Determine the (X, Y) coordinate at the center of the cell enclosing the given text.  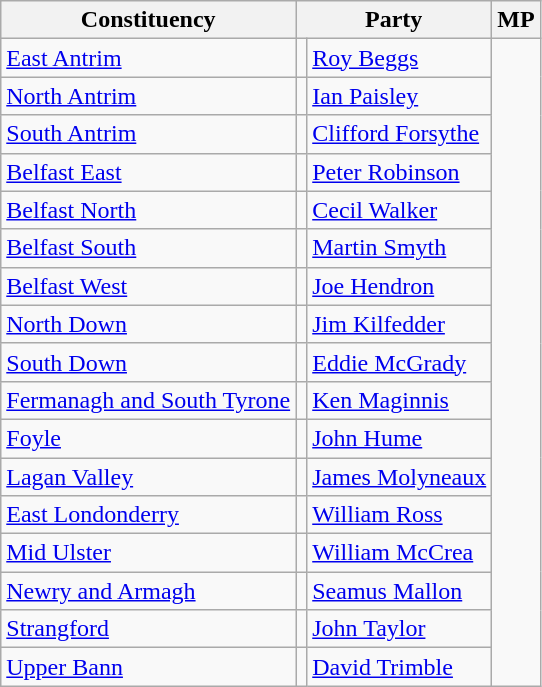
Mid Ulster (148, 553)
Foyle (148, 438)
Belfast West (148, 286)
South Antrim (148, 134)
David Trimble (400, 667)
Cecil Walker (400, 210)
Upper Bann (148, 667)
Lagan Valley (148, 477)
John Hume (400, 438)
East Antrim (148, 58)
Newry and Armagh (148, 591)
John Taylor (400, 629)
Party (394, 20)
Martin Smyth (400, 248)
Joe Hendron (400, 286)
Clifford Forsythe (400, 134)
East Londonderry (148, 515)
William Ross (400, 515)
Peter Robinson (400, 172)
North Antrim (148, 96)
Ken Maginnis (400, 400)
Seamus Mallon (400, 591)
South Down (148, 362)
James Molyneaux (400, 477)
Ian Paisley (400, 96)
Roy Beggs (400, 58)
Constituency (148, 20)
Belfast East (148, 172)
Strangford (148, 629)
MP (516, 20)
Belfast North (148, 210)
Fermanagh and South Tyrone (148, 400)
William McCrea (400, 553)
Jim Kilfedder (400, 324)
North Down (148, 324)
Eddie McGrady (400, 362)
Belfast South (148, 248)
